Search for the cell housing the specified text and yield its [x, y] center coordinate. 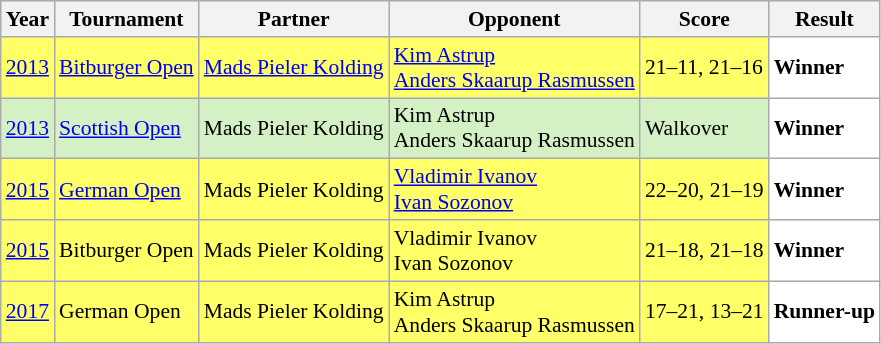
Score [704, 19]
22–20, 21–19 [704, 190]
Tournament [126, 19]
Partner [294, 19]
Opponent [514, 19]
21–18, 21–18 [704, 250]
Runner-up [824, 312]
17–21, 13–21 [704, 312]
Walkover [704, 128]
21–11, 21–16 [704, 68]
Year [28, 19]
2017 [28, 312]
Scottish Open [126, 128]
Result [824, 19]
